Locate the cell with the specified text and output its (X, Y) center coordinate. 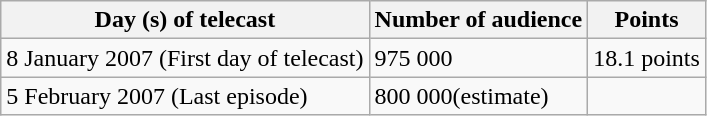
Number of audience (478, 20)
975 000 (478, 58)
Points (647, 20)
8 January 2007 (First day of telecast) (185, 58)
18.1 points (647, 58)
800 000(estimate) (478, 96)
Day (s) of telecast (185, 20)
5 February 2007 (Last episode) (185, 96)
